Return (X, Y) of the center of cell containing provided text 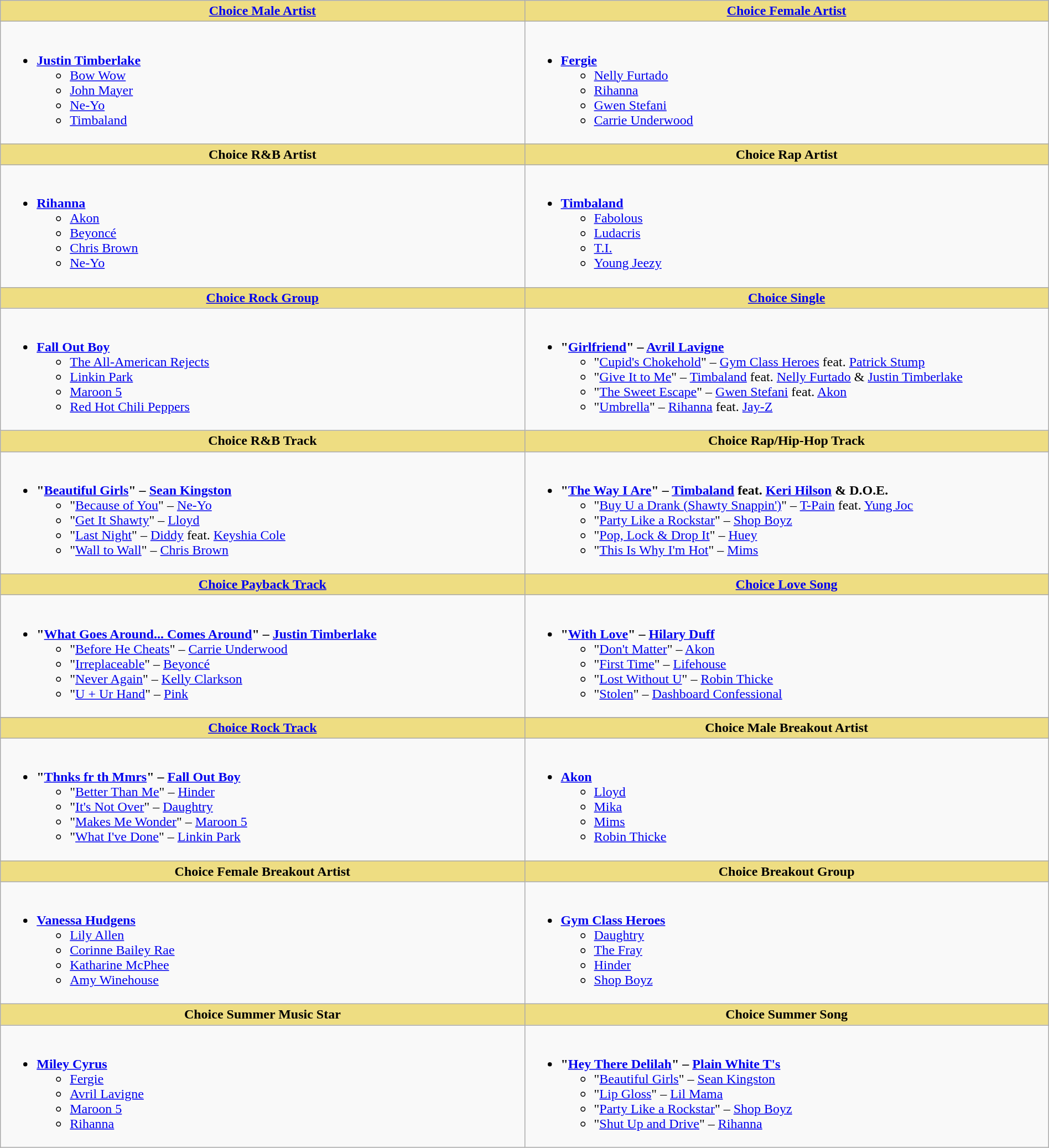
RihannaAkonBeyoncéChris BrownNe-Yo (262, 226)
Choice Breakout Group (787, 871)
Choice Rock Track (262, 728)
FergieNelly FurtadoRihannaGwen StefaniCarrie Underwood (787, 83)
Choice Rap/Hip-Hop Track (787, 441)
Choice Single (787, 298)
Choice Rap Artist (787, 154)
Choice Female Breakout Artist (262, 871)
"Beautiful Girls" – Sean Kingston"Because of You" – Ne-Yo"Get It Shawty" – Lloyd"Last Night" – Diddy feat. Keyshia Cole"Wall to Wall" – Chris Brown (262, 512)
Choice Love Song (787, 584)
Choice Male Artist (262, 11)
Gym Class HeroesDaughtryThe FrayHinderShop Boyz (787, 943)
Choice Summer Music Star (262, 1015)
"Thnks fr th Mmrs" – Fall Out Boy"Better Than Me" – Hinder"It's Not Over" – Daughtry"Makes Me Wonder" – Maroon 5"What I've Done" – Linkin Park (262, 799)
Choice R&B Track (262, 441)
Fall Out BoyThe All-American RejectsLinkin ParkMaroon 5Red Hot Chili Peppers (262, 370)
Choice Payback Track (262, 584)
TimbalandFabolousLudacrisT.I.Young Jeezy (787, 226)
Justin TimberlakeBow WowJohn MayerNe-YoTimbaland (262, 83)
"With Love" – Hilary Duff"Don't Matter" – Akon"First Time" – Lifehouse"Lost Without U" – Robin Thicke"Stolen" – Dashboard Confessional (787, 656)
Choice Rock Group (262, 298)
Vanessa HudgensLily AllenCorinne Bailey RaeKatharine McPheeAmy Winehouse (262, 943)
Miley CyrusFergieAvril LavigneMaroon 5Rihanna (262, 1087)
Choice Male Breakout Artist (787, 728)
Choice R&B Artist (262, 154)
AkonLloydMikaMimsRobin Thicke (787, 799)
Choice Summer Song (787, 1015)
Choice Female Artist (787, 11)
